From the cell containing the given text, extract its center point as (x, y) coordinate. 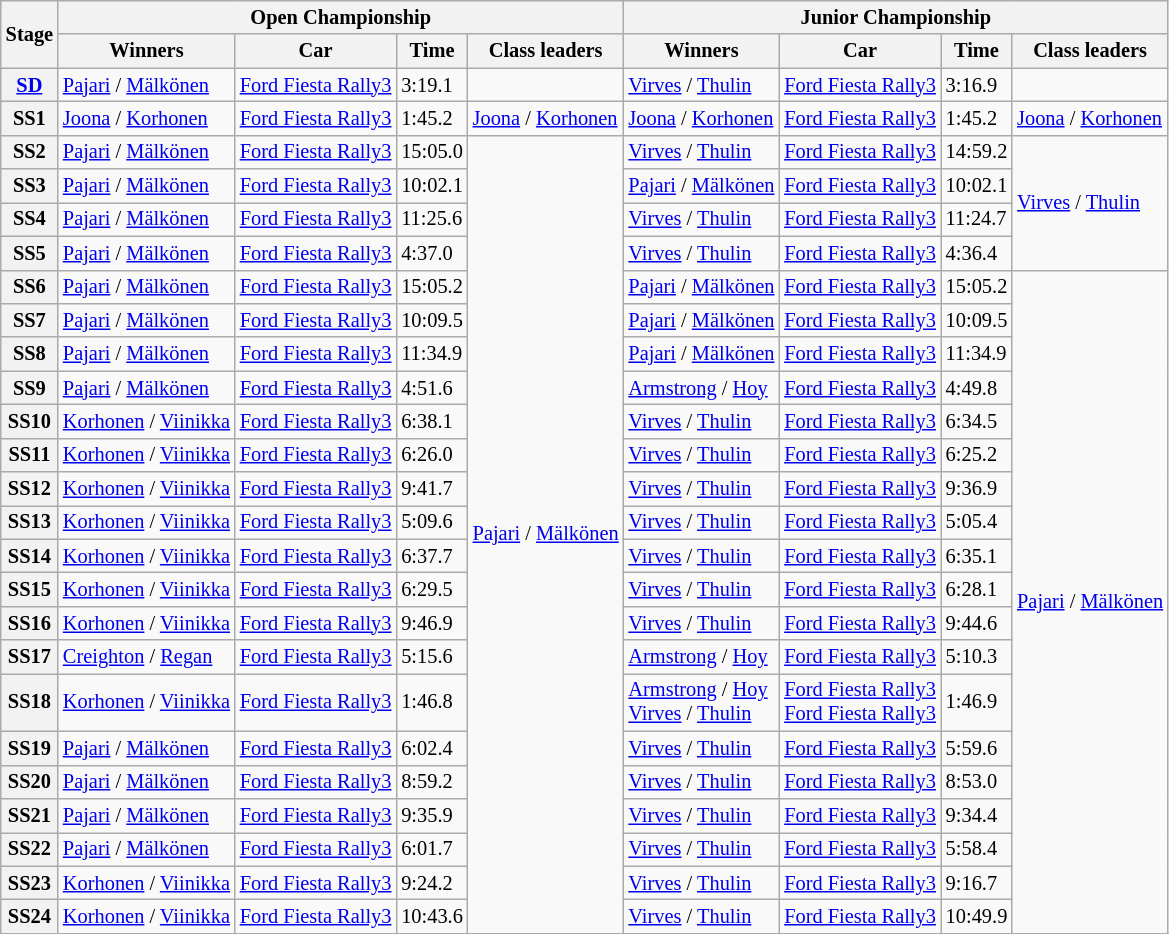
SS6 (30, 287)
11:24.7 (976, 219)
SS10 (30, 421)
Armstrong / HoyVirves / Thulin (702, 702)
9:44.6 (976, 623)
1:46.9 (976, 702)
4:36.4 (976, 253)
Junior Championship (896, 17)
6:35.1 (976, 556)
9:24.2 (432, 883)
11:25.6 (432, 219)
1:46.8 (432, 702)
Open Championship (341, 17)
6:25.2 (976, 455)
9:41.7 (432, 489)
5:05.4 (976, 522)
SS19 (30, 748)
SS17 (30, 657)
6:02.4 (432, 748)
SS3 (30, 186)
SS11 (30, 455)
SS20 (30, 782)
5:59.6 (976, 748)
6:01.7 (432, 849)
5:10.3 (976, 657)
10:43.6 (432, 916)
9:34.4 (976, 815)
SS2 (30, 152)
14:59.2 (976, 152)
9:16.7 (976, 883)
SS22 (30, 849)
SS1 (30, 118)
SS18 (30, 702)
5:15.6 (432, 657)
6:28.1 (976, 589)
4:37.0 (432, 253)
3:16.9 (976, 85)
6:29.5 (432, 589)
Stage (30, 34)
SS21 (30, 815)
SS15 (30, 589)
SS5 (30, 253)
SS4 (30, 219)
10:49.9 (976, 916)
4:49.8 (976, 388)
SS16 (30, 623)
Ford Fiesta Rally3Ford Fiesta Rally3 (860, 702)
SS13 (30, 522)
6:26.0 (432, 455)
9:46.9 (432, 623)
Creighton / Regan (146, 657)
8:59.2 (432, 782)
6:38.1 (432, 421)
4:51.6 (432, 388)
6:37.7 (432, 556)
3:19.1 (432, 85)
5:58.4 (976, 849)
SS14 (30, 556)
6:34.5 (976, 421)
SS8 (30, 354)
SS7 (30, 320)
SS24 (30, 916)
9:35.9 (432, 815)
SS23 (30, 883)
SS9 (30, 388)
5:09.6 (432, 522)
SS12 (30, 489)
15:05.0 (432, 152)
8:53.0 (976, 782)
SD (30, 85)
9:36.9 (976, 489)
